Pinpoint the cell where the given text exists, returning its (X, Y) midpoint coordinate. 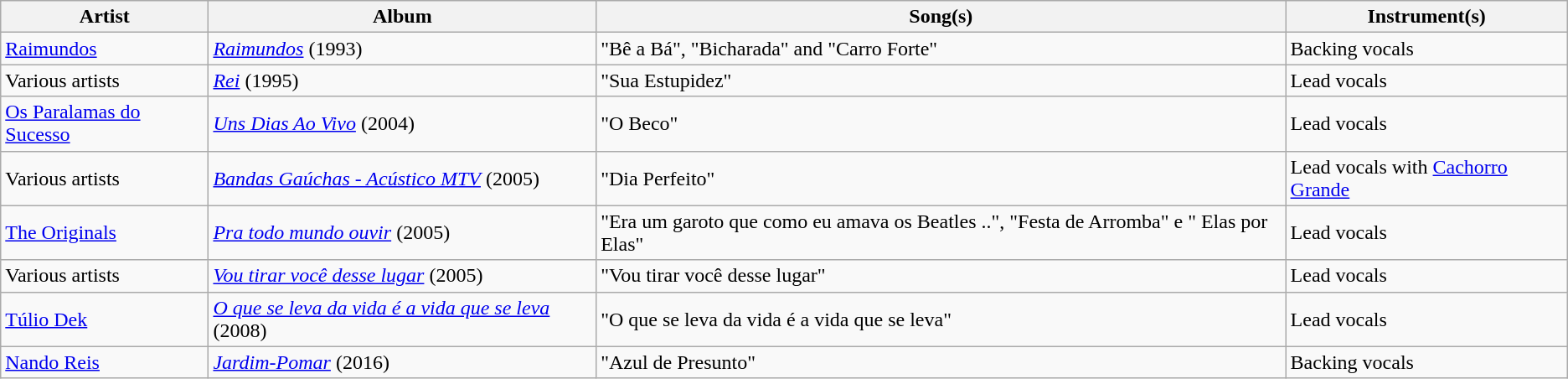
Lead vocals with Cachorro Grande (1426, 178)
"Azul de Presunto" (941, 362)
"Era um garoto que como eu amava os Beatles ..", "Festa de Arromba" e " Elas por Elas" (941, 233)
"Dia Perfeito" (941, 178)
"Sua Estupidez" (941, 80)
Jardim-Pomar (2016) (402, 362)
"O Beco" (941, 124)
Song(s) (941, 17)
Vou tirar você desse lugar (2005) (402, 276)
"O que se leva da vida é a vida que se leva" (941, 319)
Instrument(s) (1426, 17)
"Vou tirar você desse lugar" (941, 276)
Uns Dias Ao Vivo (2004) (402, 124)
Raimundos (105, 49)
Pra todo mundo ouvir (2005) (402, 233)
The Originals (105, 233)
"Bê a Bá", "Bicharada" and "Carro Forte" (941, 49)
Túlio Dek (105, 319)
Rei (1995) (402, 80)
Nando Reis (105, 362)
Artist (105, 17)
O que se leva da vida é a vida que se leva (2008) (402, 319)
Raimundos (1993) (402, 49)
Bandas Gaúchas - Acústico MTV (2005) (402, 178)
Os Paralamas do Sucesso (105, 124)
Album (402, 17)
